Locate the cell with the specified text and output its [x, y] center coordinate. 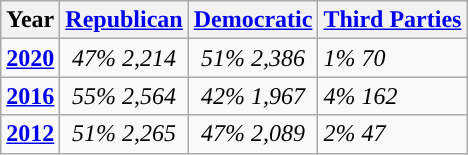
51% 2,265 [124, 134]
Year [30, 20]
42% 1,967 [253, 96]
4% 162 [392, 96]
2012 [30, 134]
55% 2,564 [124, 96]
47% 2,089 [253, 134]
2020 [30, 58]
Republican [124, 20]
51% 2,386 [253, 58]
2% 47 [392, 134]
1% 70 [392, 58]
47% 2,214 [124, 58]
Democratic [253, 20]
Third Parties [392, 20]
2016 [30, 96]
